Locate the cell with the specified text and output its (x, y) center coordinate. 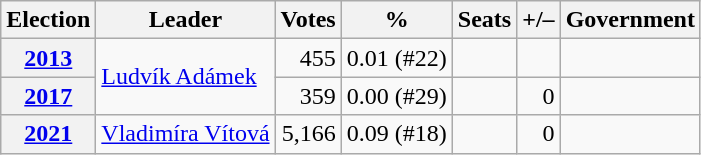
2017 (48, 96)
Ludvík Adámek (186, 77)
Election (48, 20)
Seats (484, 20)
455 (308, 58)
Government (630, 20)
Votes (308, 20)
2013 (48, 58)
+/– (538, 20)
% (396, 20)
0.01 (#22) (396, 58)
Vladimíra Vítová (186, 134)
Leader (186, 20)
0.00 (#29) (396, 96)
2021 (48, 134)
0.09 (#18) (396, 134)
5,166 (308, 134)
359 (308, 96)
